Return the (X, Y) coordinate for the center point of the cell that contains the specified text.  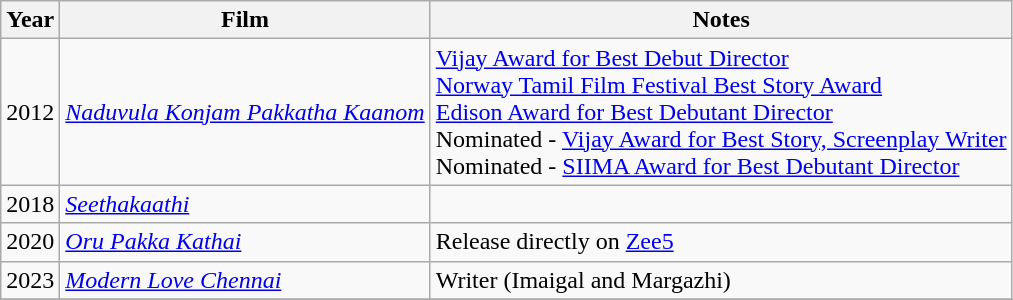
Notes (721, 20)
Naduvula Konjam Pakkatha Kaanom (245, 112)
2012 (30, 112)
2018 (30, 204)
Modern Love Chennai (245, 280)
Film (245, 20)
Release directly on Zee5 (721, 242)
Seethakaathi (245, 204)
Year (30, 20)
2020 (30, 242)
2023 (30, 280)
Oru Pakka Kathai (245, 242)
Writer (Imaigal and Margazhi) (721, 280)
